Output the (x, y) coordinate of the center of the cell containing the given text.  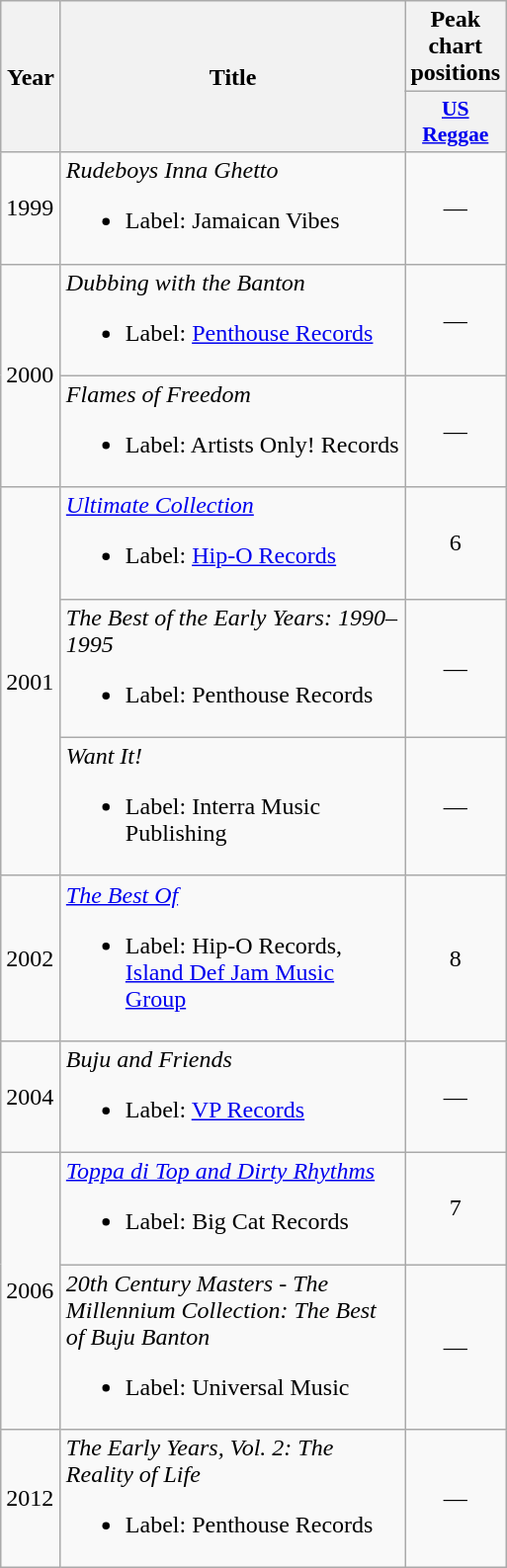
7 (456, 1207)
Title (233, 77)
20th Century Masters - The Millennium Collection: The Best of Buju BantonLabel: Universal Music (233, 1348)
The Best OfLabel: Hip-O Records, Island Def Jam Music Group (233, 958)
2001 (32, 682)
US Reggae (456, 123)
The Best of the Early Years: 1990–1995Label: Penthouse Records (233, 668)
2002 (32, 958)
Dubbing with the BantonLabel: Penthouse Records (233, 320)
8 (456, 958)
The Early Years, Vol. 2: The Reality of LifeLabel: Penthouse Records (233, 1499)
Year (32, 77)
Buju and FriendsLabel: VP Records (233, 1097)
Flames of FreedomLabel: Artists Only! Records (233, 431)
Ultimate CollectionLabel: Hip-O Records (233, 543)
2000 (32, 375)
Want It!Label: Interra Music Publishing (233, 806)
6 (456, 543)
Toppa di Top and Dirty RhythmsLabel: Big Cat Records (233, 1207)
2006 (32, 1290)
Rudeboys Inna GhettoLabel: Jamaican Vibes (233, 207)
2012 (32, 1499)
Peak chart positions (456, 46)
1999 (32, 207)
2004 (32, 1097)
